Provide the [x, y] coordinate of the cell's center where the given text is located.  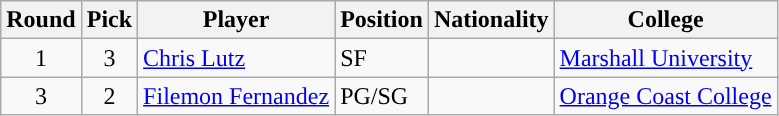
Chris Lutz [236, 58]
Player [236, 20]
2 [109, 96]
College [666, 20]
Position [382, 20]
Filemon Fernandez [236, 96]
Pick [109, 20]
1 [41, 58]
Marshall University [666, 58]
SF [382, 58]
Nationality [491, 20]
Orange Coast College [666, 96]
Round [41, 20]
PG/SG [382, 96]
